For the text-containing cell, return its midpoint in [X, Y] coordinate format. 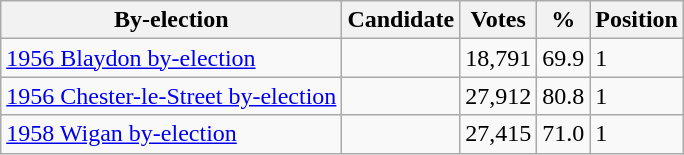
69.9 [564, 58]
1956 Chester-le-Street by-election [172, 96]
80.8 [564, 96]
1956 Blaydon by-election [172, 58]
% [564, 20]
27,415 [498, 134]
71.0 [564, 134]
1958 Wigan by-election [172, 134]
Votes [498, 20]
Candidate [401, 20]
By-election [172, 20]
Position [637, 20]
18,791 [498, 58]
27,912 [498, 96]
